Return the [x, y] coordinate for the center point of the cell that contains the specified text.  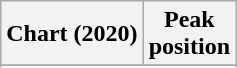
Peakposition [189, 34]
Chart (2020) [72, 34]
